Find where the given text appears and provide that cell's center as (X, Y) coordinate. 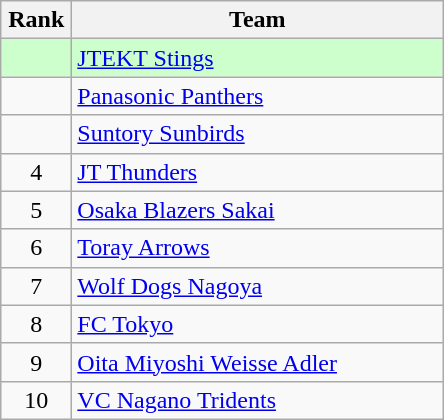
FC Tokyo (258, 324)
Osaka Blazers Sakai (258, 210)
8 (36, 324)
9 (36, 362)
Team (258, 20)
Oita Miyoshi Weisse Adler (258, 362)
6 (36, 248)
JT Thunders (258, 172)
VC Nagano Tridents (258, 400)
Panasonic Panthers (258, 96)
4 (36, 172)
Suntory Sunbirds (258, 134)
JTEKT Stings (258, 58)
7 (36, 286)
5 (36, 210)
Rank (36, 20)
Toray Arrows (258, 248)
Wolf Dogs Nagoya (258, 286)
10 (36, 400)
